Output the [x, y] coordinate of the center of the cell containing the given text.  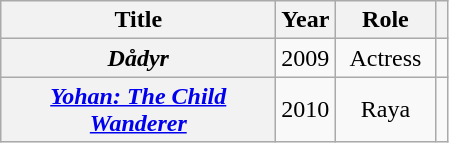
Actress [386, 58]
Raya [386, 110]
Role [386, 20]
2009 [306, 58]
Year [306, 20]
Title [138, 20]
Yohan: The Child Wanderer [138, 110]
2010 [306, 110]
Dådyr [138, 58]
